Capture the cell that displays the provided text and extract its (X, Y) central coordinate. 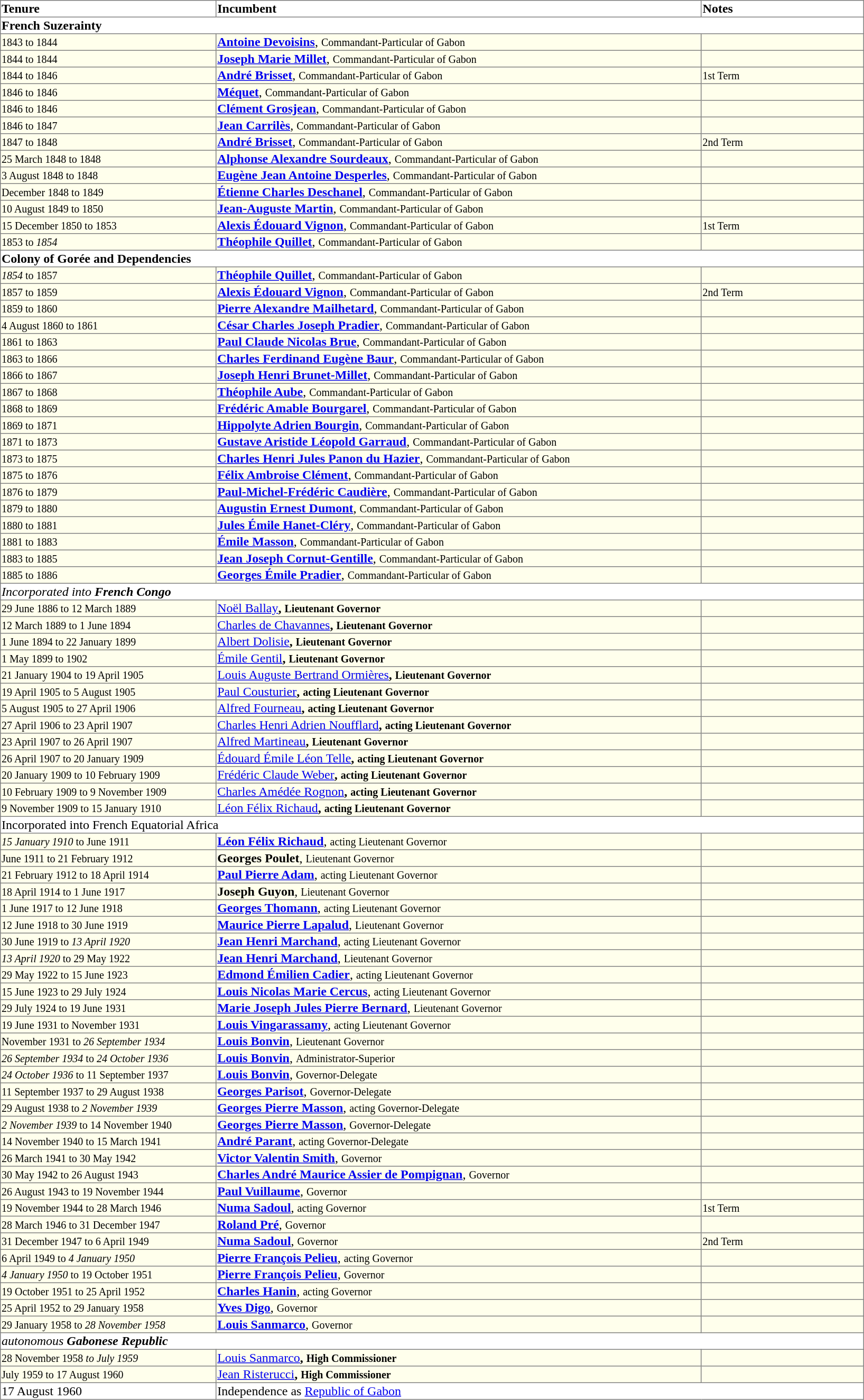
19 June 1931 to November 1931 (108, 1025)
Charles André Maurice Assier de Pompignan, Governor (459, 1175)
Victor Valentin Smith, Governor (459, 1158)
9 November 1909 to 15 January 1910 (108, 808)
Georges Parisot, Governor-Delegate (459, 1091)
Joseph Guyon, Lieutenant Governor (459, 891)
15 January 1910 to June 1911 (108, 842)
Charles Ferdinand Eugène Baur, Commandant-Particular of Gabon (459, 358)
November 1931 to 26 September 1934 (108, 1042)
Théophile Aube, Commandant-Particular of Gabon (459, 392)
1871 to 1873 (108, 442)
Georges Pierre Masson, acting Governor-Delegate (459, 1108)
19 November 1944 to 28 March 1946 (108, 1208)
Roland Pré, Governor (459, 1224)
Jean Carrilès, Commandant-Particular of Gabon (459, 125)
Charles Henri Adrien Noufflard, acting Lieutenant Governor (459, 725)
15 December 1850 to 1853 (108, 225)
Louis Vingarassamy, acting Lieutenant Governor (459, 1025)
18 April 1914 to 1 June 1917 (108, 891)
25 March 1848 to 1848 (108, 159)
29 May 1922 to 15 June 1923 (108, 975)
15 June 1923 to 29 July 1924 (108, 991)
19 April 1905 to 5 August 1905 (108, 692)
19 October 1951 to 25 April 1952 (108, 1291)
autonomous Gabonese Republic (432, 1341)
Incorporated into French Equatorial Africa (432, 825)
1876 to 1879 (108, 492)
26 April 1907 to 20 January 1909 (108, 758)
Paul Cousturier, acting Lieutenant Governor (459, 692)
Independence as Republic of Gabon (540, 1391)
Charles Henri Jules Panon du Hazier, Commandant-Particular of Gabon (459, 458)
André Parant, acting Governor-Delegate (459, 1141)
Émile Masson, Commandant-Particular of Gabon (459, 542)
Incumbent (459, 9)
12 June 1918 to 30 June 1919 (108, 925)
Alfred Fourneau, acting Lieutenant Governor (459, 708)
Jean Joseph Cornut-Gentille, Commandant-Particular of Gabon (459, 558)
Frédéric Amable Bourgarel, Commandant-Particular of Gabon (459, 409)
4 January 1950 to 19 October 1951 (108, 1275)
Émile Gentil, Lieutenant Governor (459, 658)
César Charles Joseph Pradier, Commandant-Particular of Gabon (459, 325)
1843 to 1844 (108, 42)
Marie Joseph Jules Pierre Bernard, Lieutenant Governor (459, 1008)
28 November 1958 to July 1959 (108, 1358)
Félix Ambroise Clément, Commandant-Particular of Gabon (459, 475)
Paul Vuillaume, Governor (459, 1191)
21 February 1912 to 18 April 1914 (108, 875)
1 June 1894 to 22 January 1899 (108, 642)
1857 to 1859 (108, 292)
2 November 1939 to 14 November 1940 (108, 1125)
21 January 1904 to 19 April 1905 (108, 675)
Jean Henri Marchand, Lieutenant Governor (459, 958)
10 August 1849 to 1850 (108, 209)
Étienne Charles Deschanel, Commandant-Particular of Gabon (459, 192)
Louis Sanmarco, High Commissioner (459, 1358)
1880 to 1881 (108, 525)
Edmond Émilien Cadier, acting Lieutenant Governor (459, 975)
Noël Ballay, Lieutenant Governor (459, 609)
Frédéric Claude Weber, acting Lieutenant Governor (459, 775)
10 February 1909 to 9 November 1909 (108, 791)
Colony of Gorée and Dependencies (432, 259)
27 April 1906 to 23 April 1907 (108, 725)
13 April 1920 to 29 May 1922 (108, 958)
Charles de Chavannes, Lieutenant Governor (459, 625)
Georges Pierre Masson, Governor-Delegate (459, 1125)
Charles Amédée Rognon, acting Lieutenant Governor (459, 791)
Paul Pierre Adam, acting Lieutenant Governor (459, 875)
Pierre François Pelieu, acting Governor (459, 1258)
1879 to 1880 (108, 509)
Gustave Aristide Léopold Garraud, Commandant-Particular of Gabon (459, 442)
Louis Bonvin, Governor-Delegate (459, 1075)
Notes (782, 9)
1861 to 1863 (108, 342)
11 September 1937 to 29 August 1938 (108, 1091)
31 December 1947 to 6 April 1949 (108, 1241)
Antoine Devoisins, Commandant-Particular of Gabon (459, 42)
1867 to 1868 (108, 392)
1 May 1899 to 1902 (108, 658)
1881 to 1883 (108, 542)
1 June 1917 to 12 June 1918 (108, 908)
Jules Émile Hanet-Cléry, Commandant-Particular of Gabon (459, 525)
Louis Nicolas Marie Cercus, acting Lieutenant Governor (459, 991)
4 August 1860 to 1861 (108, 325)
Jean Risterucci, High Commissioner (459, 1375)
Augustin Ernest Dumont, Commandant-Particular of Gabon (459, 509)
12 March 1889 to 1 June 1894 (108, 625)
December 1848 to 1849 (108, 192)
June 1911 to 21 February 1912 (108, 858)
Charles Hanin, acting Governor (459, 1291)
25 April 1952 to 29 January 1958 (108, 1308)
Jean Henri Marchand, acting Lieutenant Governor (459, 942)
30 June 1919 to 13 April 1920 (108, 942)
Incorporated into French Congo (432, 592)
1846 to 1847 (108, 125)
1883 to 1885 (108, 558)
Tenure (108, 9)
Georges Émile Pradier, Commandant-Particular of Gabon (459, 575)
1853 to 1854 (108, 242)
1885 to 1886 (108, 575)
Yves Digo, Governor (459, 1308)
30 May 1942 to 26 August 1943 (108, 1175)
Méquet, Commandant-Particular of Gabon (459, 92)
14 November 1940 to 15 March 1941 (108, 1141)
Pierre François Pelieu, Governor (459, 1275)
1863 to 1866 (108, 358)
Paul Claude Nicolas Brue, Commandant-Particular of Gabon (459, 342)
3 August 1848 to 1848 (108, 176)
1873 to 1875 (108, 458)
Joseph Marie Millet, Commandant-Particular of Gabon (459, 59)
Louis Bonvin, Administrator-Superior (459, 1058)
28 March 1946 to 31 December 1947 (108, 1224)
29 August 1938 to 2 November 1939 (108, 1108)
French Suzerainty (432, 25)
Hippolyte Adrien Bourgin, Commandant-Particular of Gabon (459, 425)
Joseph Henri Brunet-Millet, Commandant-Particular of Gabon (459, 375)
24 October 1936 to 11 September 1937 (108, 1075)
Georges Thomann, acting Lieutenant Governor (459, 908)
26 September 1934 to 24 October 1936 (108, 1058)
6 April 1949 to 4 January 1950 (108, 1258)
29 July 1924 to 19 June 1931 (108, 1008)
Pierre Alexandre Mailhetard, Commandant-Particular of Gabon (459, 309)
Louis Bonvin, Lieutenant Governor (459, 1042)
Georges Poulet, Lieutenant Governor (459, 858)
1875 to 1876 (108, 475)
1868 to 1869 (108, 409)
1844 to 1844 (108, 59)
1866 to 1867 (108, 375)
Clément Grosjean, Commandant-Particular of Gabon (459, 109)
Eugène Jean Antoine Desperles, Commandant-Particular of Gabon (459, 176)
Alphonse Alexandre Sourdeaux, Commandant-Particular of Gabon (459, 159)
Numa Sadoul, acting Governor (459, 1208)
July 1959 to 17 August 1960 (108, 1375)
Alfred Martineau, Lieutenant Governor (459, 742)
1869 to 1871 (108, 425)
Paul-Michel-Frédéric Caudière, Commandant-Particular of Gabon (459, 492)
1847 to 1848 (108, 142)
Louis Sanmarco, Governor (459, 1324)
Numa Sadoul, Governor (459, 1241)
1844 to 1846 (108, 76)
23 April 1907 to 26 April 1907 (108, 742)
Jean-Auguste Martin, Commandant-Particular of Gabon (459, 209)
Édouard Émile Léon Telle, acting Lieutenant Governor (459, 758)
26 August 1943 to 19 November 1944 (108, 1191)
29 January 1958 to 28 November 1958 (108, 1324)
1859 to 1860 (108, 309)
29 June 1886 to 12 March 1889 (108, 609)
Albert Dolisie, Lieutenant Governor (459, 642)
5 August 1905 to 27 April 1906 (108, 708)
Maurice Pierre Lapalud, Lieutenant Governor (459, 925)
26 March 1941 to 30 May 1942 (108, 1158)
1854 to 1857 (108, 275)
20 January 1909 to 10 February 1909 (108, 775)
17 August 1960 (108, 1391)
Louis Auguste Bertrand Ormières, Lieutenant Governor (459, 675)
